For the text-containing cell, return its midpoint in [x, y] coordinate format. 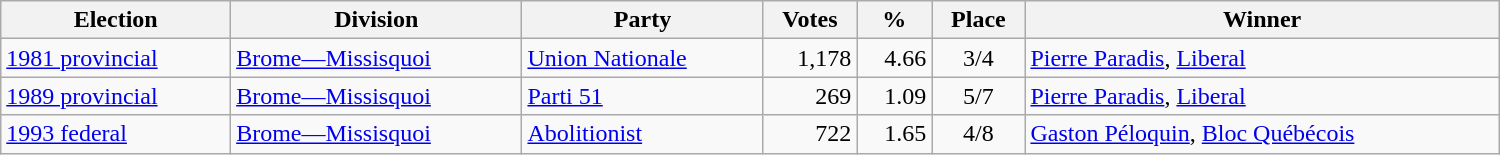
Election [116, 20]
5/7 [978, 96]
Union Nationale [642, 58]
269 [810, 96]
Parti 51 [642, 96]
1993 federal [116, 134]
1,178 [810, 58]
Votes [810, 20]
1.65 [894, 134]
1981 provincial [116, 58]
Place [978, 20]
1.09 [894, 96]
3/4 [978, 58]
Winner [1262, 20]
Gaston Péloquin, Bloc Québécois [1262, 134]
Party [642, 20]
4/8 [978, 134]
% [894, 20]
Division [376, 20]
Abolitionist [642, 134]
722 [810, 134]
1989 provincial [116, 96]
4.66 [894, 58]
